For the text-containing cell, return its midpoint in (x, y) coordinate format. 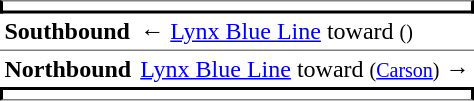
Lynx Blue Line toward (Carson) → (305, 69)
← Lynx Blue Line toward () (305, 33)
Northbound (68, 69)
Southbound (68, 33)
